Scan for the cell matching the given text and deliver its (x, y) coordinate at center. 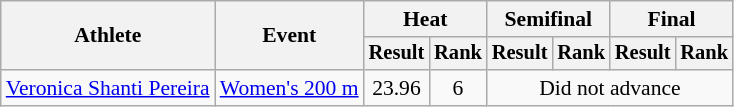
Event (290, 36)
6 (458, 88)
23.96 (397, 88)
Semifinal (548, 19)
Did not advance (610, 88)
Veronica Shanti Pereira (108, 88)
Women's 200 m (290, 88)
Final (672, 19)
Athlete (108, 36)
Heat (426, 19)
